Capture the cell that displays the provided text and extract its [x, y] central coordinate. 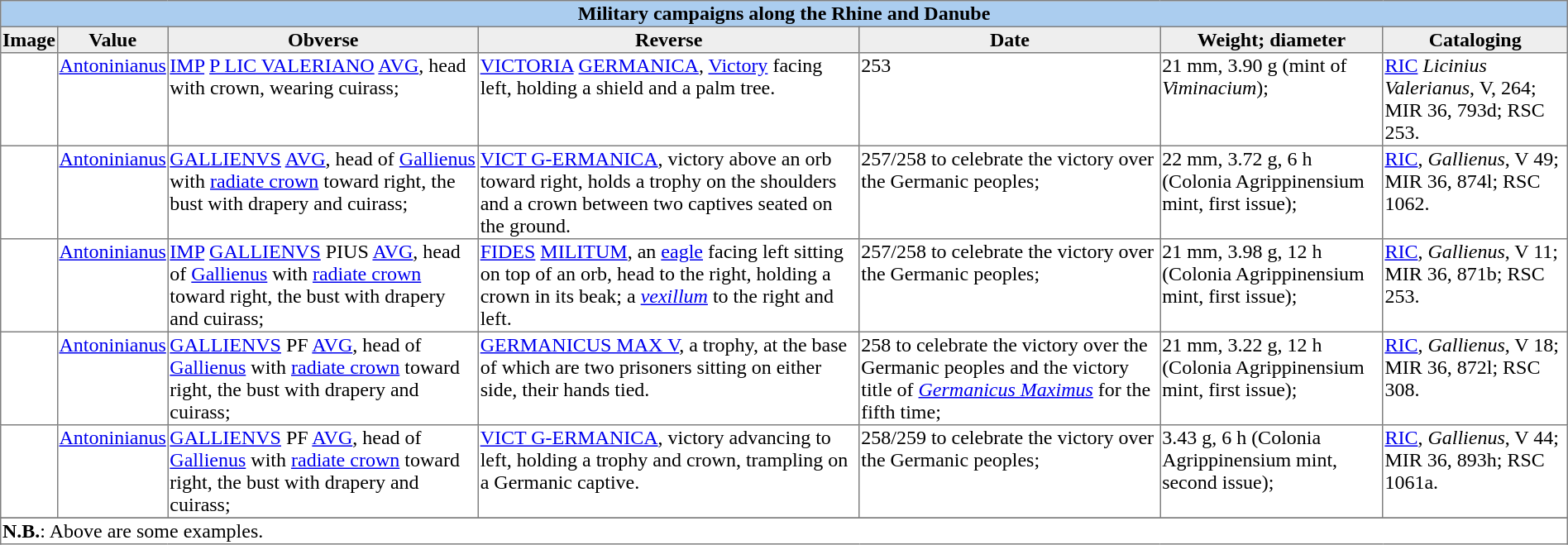
VICTORIA GERMANICA, Victory facing left, holding a shield and a palm tree. [668, 99]
RIC, Gallienus, V 44; MIR 36, 893h; RSC 1061a. [1475, 471]
Cataloging [1475, 40]
RIC, Gallienus, V 49; MIR 36, 874l; RSC 1062. [1475, 192]
22 mm, 3.72 g, 6 h (Colonia Agrippinensium mint, first issue); [1272, 192]
IMP GALLIENVS PIUS AVG, head of Gallienus with radiate crown toward right, the bust with drapery and cuirass; [323, 285]
Military campaigns along the Rhine and Danube [784, 14]
FIDES MILITUM, an eagle facing left sitting on top of an orb, head to the right, holding a crown in its beak; a vexillum to the right and left. [668, 285]
RIC, Gallienus, V 11; MIR 36, 871b; RSC 253. [1475, 285]
Obverse [323, 40]
RIC, Gallienus, V 18; MIR 36, 872l; RSC 308. [1475, 378]
IMP P LIC VALERIANO AVG, head with crown, wearing cuirass; [323, 99]
VICT G-ERMANICA, victory advancing to left, holding a trophy and crown, trampling on a Germanic captive. [668, 471]
RIC Licinius Valerianus, V, 264; MIR 36, 793d; RSC 253. [1475, 99]
GERMANICUS MAX V, a trophy, at the base of which are two prisoners sitting on either side, their hands tied. [668, 378]
253 [1010, 99]
GALLIENVS AVG, head of Gallienus with radiate crown toward right, the bust with drapery and cuirass; [323, 192]
3.43 g, 6 h (Colonia Agrippinensium mint, second issue); [1272, 471]
258 to celebrate the victory over the Germanic peoples and the victory title of Germanicus Maximus for the fifth time; [1010, 378]
21 mm, 3.22 g, 12 h (Colonia Agrippinensium mint, first issue); [1272, 378]
Weight; diameter [1272, 40]
N.B.: Above are some examples. [784, 531]
Date [1010, 40]
VICT G-ERMANICA, victory above an orb toward right, holds a trophy on the shoulders and a crown between two captives seated on the ground. [668, 192]
Image [29, 40]
258/259 to celebrate the victory over the Germanic peoples; [1010, 471]
Reverse [668, 40]
21 mm, 3.98 g, 12 h (Colonia Agrippinensium mint, first issue); [1272, 285]
21 mm, 3.90 g (mint of Viminacium); [1272, 99]
Value [112, 40]
